Output the [x, y] coordinate of the center of the cell containing the given text.  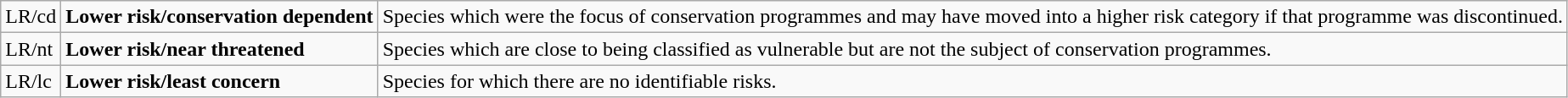
Lower risk/near threatened [219, 49]
LR/cd [31, 17]
Lower risk/least concern [219, 81]
Species for which there are no identifiable risks. [973, 81]
LR/lc [31, 81]
LR/nt [31, 49]
Species which were the focus of conservation programmes and may have moved into a higher risk category if that programme was discontinued. [973, 17]
Species which are close to being classified as vulnerable but are not the subject of conservation programmes. [973, 49]
Lower risk/conservation dependent [219, 17]
